Extract the [x, y] coordinate from the center of the cell holding the provided text.  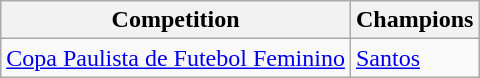
Champions [414, 20]
Santos [414, 58]
Copa Paulista de Futebol Feminino [176, 58]
Competition [176, 20]
